Identify which cell holds the provided text, then report its (X, Y) central coordinate. 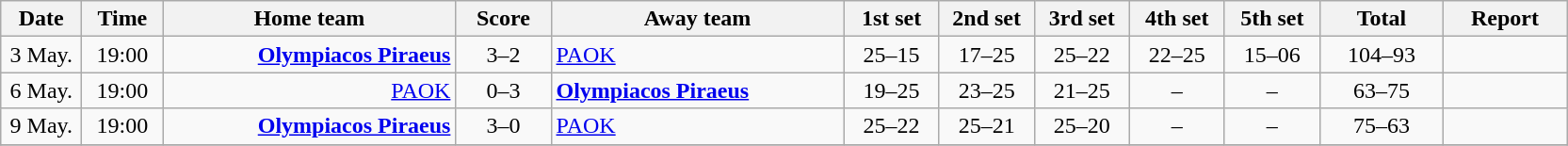
Time (122, 19)
Date (41, 19)
15–06 (1271, 55)
0–3 (503, 90)
5th set (1271, 19)
19–25 (891, 90)
22–25 (1177, 55)
21–25 (1081, 90)
9 May. (41, 126)
25–21 (987, 126)
63–75 (1381, 90)
Total (1381, 19)
2nd set (987, 19)
6 May. (41, 90)
104–93 (1381, 55)
3–0 (503, 126)
1st set (891, 19)
3rd set (1081, 19)
23–25 (987, 90)
Report (1505, 19)
17–25 (987, 55)
4th set (1177, 19)
25–20 (1081, 126)
Away team (697, 19)
Home team (309, 19)
25–15 (891, 55)
3 May. (41, 55)
Score (503, 19)
75–63 (1381, 126)
3–2 (503, 55)
